Capture the cell that displays the provided text and extract its (x, y) central coordinate. 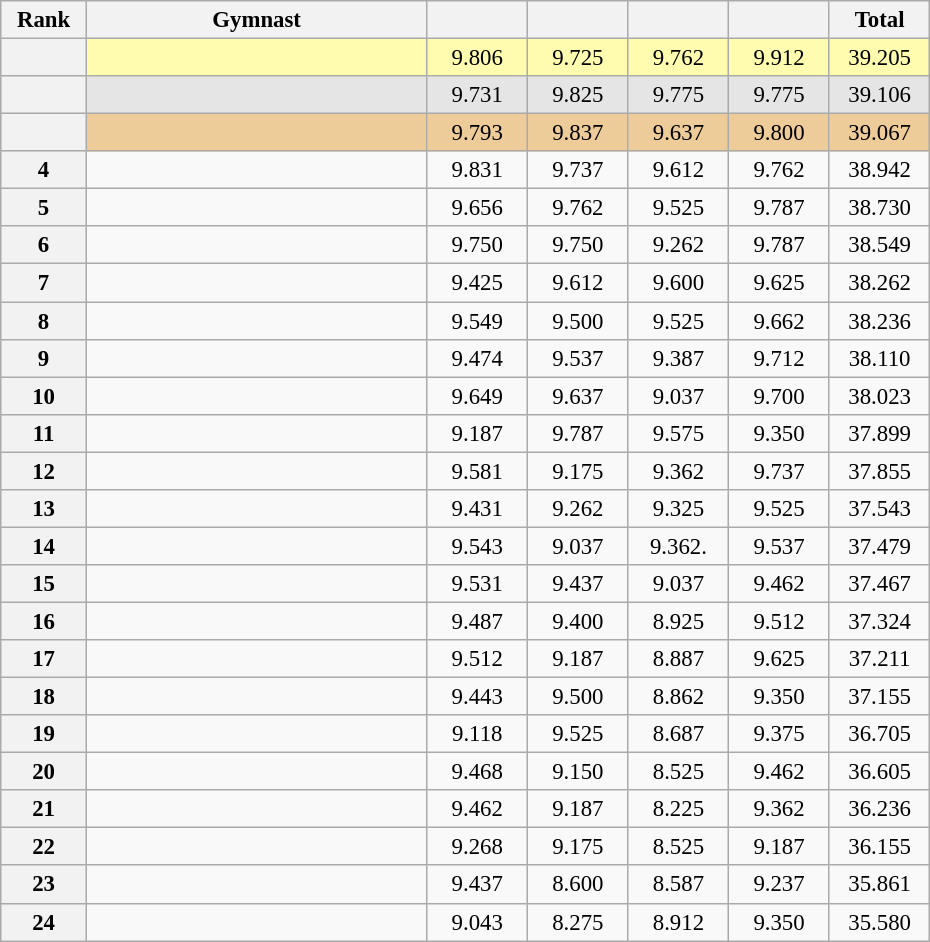
37.324 (880, 621)
9.725 (578, 58)
35.861 (880, 885)
37.211 (880, 659)
9.825 (578, 95)
9.731 (478, 95)
37.155 (880, 697)
37.467 (880, 584)
14 (44, 546)
24 (44, 922)
21 (44, 809)
38.549 (880, 245)
9.600 (678, 283)
39.205 (880, 58)
9.150 (578, 772)
18 (44, 697)
Rank (44, 20)
9.468 (478, 772)
9.474 (478, 358)
36.236 (880, 809)
9.800 (780, 133)
8.600 (578, 885)
9.431 (478, 509)
38.236 (880, 321)
8.275 (578, 922)
37.899 (880, 433)
36.605 (880, 772)
36.705 (880, 734)
9.400 (578, 621)
9.425 (478, 283)
9.912 (780, 58)
8.225 (678, 809)
17 (44, 659)
9.656 (478, 208)
15 (44, 584)
19 (44, 734)
38.023 (880, 396)
6 (44, 245)
35.580 (880, 922)
13 (44, 509)
9.237 (780, 885)
9.575 (678, 433)
37.543 (880, 509)
Gymnast (256, 20)
9.793 (478, 133)
38.262 (880, 283)
9.487 (478, 621)
8.587 (678, 885)
7 (44, 283)
38.730 (880, 208)
8.925 (678, 621)
39.106 (880, 95)
9.837 (578, 133)
38.110 (880, 358)
37.479 (880, 546)
9.375 (780, 734)
16 (44, 621)
9.549 (478, 321)
8.687 (678, 734)
10 (44, 396)
36.155 (880, 847)
8.887 (678, 659)
9.362. (678, 546)
37.855 (880, 471)
39.067 (880, 133)
11 (44, 433)
9.700 (780, 396)
9.649 (478, 396)
9.268 (478, 847)
9.443 (478, 697)
12 (44, 471)
38.942 (880, 170)
20 (44, 772)
9.043 (478, 922)
8.862 (678, 697)
9.831 (478, 170)
9.662 (780, 321)
5 (44, 208)
8 (44, 321)
9.531 (478, 584)
Total (880, 20)
9.118 (478, 734)
9.581 (478, 471)
9.806 (478, 58)
8.912 (678, 922)
23 (44, 885)
9.387 (678, 358)
4 (44, 170)
9.712 (780, 358)
22 (44, 847)
9 (44, 358)
9.543 (478, 546)
9.325 (678, 509)
